Pinpoint the cell where the given text exists, returning its (X, Y) midpoint coordinate. 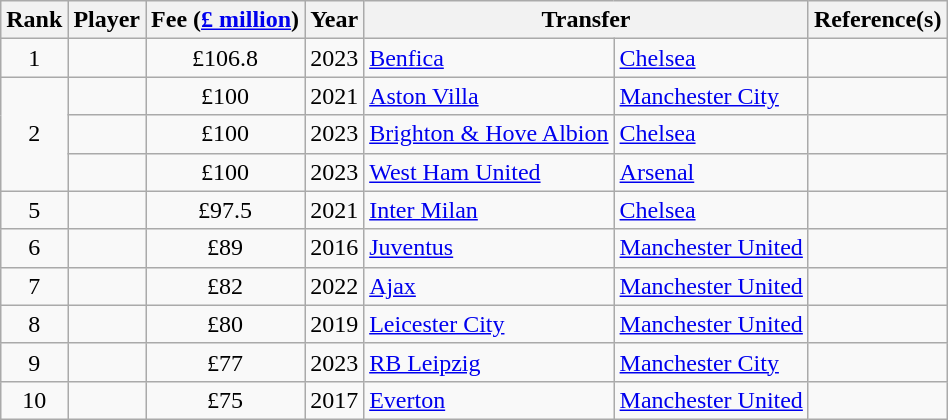
Benfica (489, 58)
£106.8 (226, 58)
Aston Villa (489, 96)
2 (34, 134)
£77 (226, 362)
Inter Milan (489, 210)
Transfer (586, 20)
Fee (£ million) (226, 20)
2016 (334, 248)
£80 (226, 324)
Juventus (489, 248)
Brighton & Hove Albion (489, 134)
10 (34, 400)
2022 (334, 286)
£89 (226, 248)
Arsenal (711, 172)
5 (34, 210)
West Ham United (489, 172)
Reference(s) (878, 20)
9 (34, 362)
2017 (334, 400)
RB Leipzig (489, 362)
8 (34, 324)
Ajax (489, 286)
Rank (34, 20)
1 (34, 58)
7 (34, 286)
Everton (489, 400)
Year (334, 20)
2019 (334, 324)
£97.5 (226, 210)
Leicester City (489, 324)
6 (34, 248)
£75 (226, 400)
£82 (226, 286)
Player (107, 20)
